Search for the cell housing the specified text and yield its [X, Y] center coordinate. 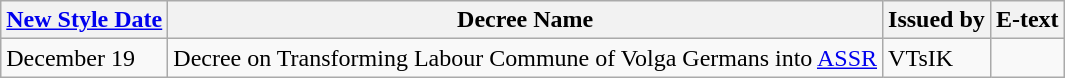
New Style Date [84, 20]
Decree Name [526, 20]
Decree on Transforming Labour Commune of Volga Germans into ASSR [526, 58]
Issued by [937, 20]
December 19 [84, 58]
E-text [1027, 20]
VTsIK [937, 58]
